From the cell containing the given text, extract its center point as (X, Y) coordinate. 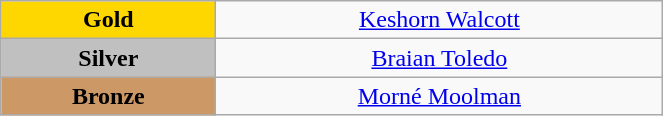
Bronze (108, 96)
Silver (108, 58)
Gold (108, 20)
Keshorn Walcott (440, 20)
Morné Moolman (440, 96)
Braian Toledo (440, 58)
